Locate the cell with the specified text and output its [x, y] center coordinate. 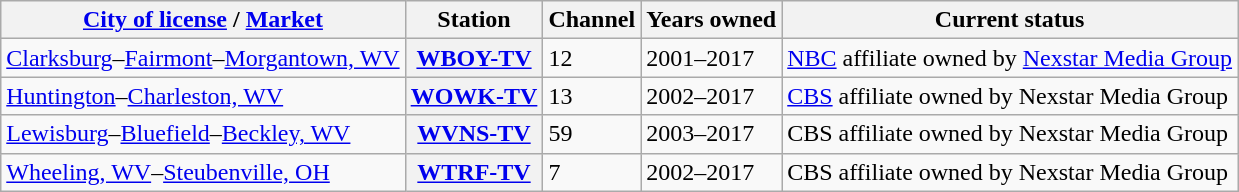
2003–2017 [712, 134]
Huntington–Charleston, WV [203, 96]
Clarksburg–Fairmont–Morgantown, WV [203, 58]
WBOY-TV [474, 58]
WVNS-TV [474, 134]
Wheeling, WV–Steubenville, OH [203, 172]
59 [592, 134]
Station [474, 20]
12 [592, 58]
Years owned [712, 20]
Lewisburg–Bluefield–Beckley, WV [203, 134]
Channel [592, 20]
WOWK-TV [474, 96]
WTRF-TV [474, 172]
7 [592, 172]
City of license / Market [203, 20]
NBC affiliate owned by Nexstar Media Group [1010, 58]
Current status [1010, 20]
13 [592, 96]
2001–2017 [712, 58]
